Pinpoint the cell where the given text exists, returning its [X, Y] midpoint coordinate. 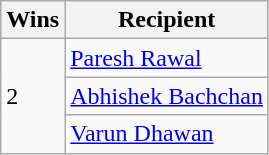
Recipient [167, 20]
Paresh Rawal [167, 58]
2 [33, 96]
Abhishek Bachchan [167, 96]
Varun Dhawan [167, 134]
Wins [33, 20]
